Return the (x, y) coordinate for the center point of the cell that contains the specified text.  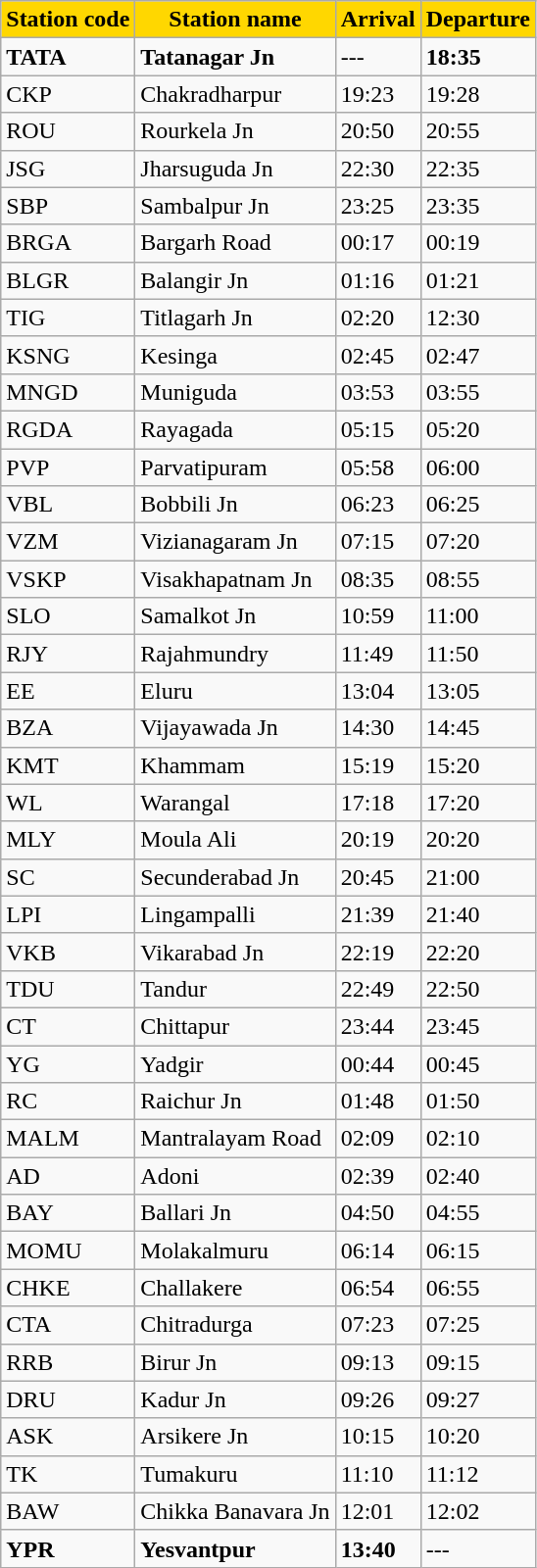
ROU (69, 131)
13:40 (378, 1548)
Vikarabad Jn (235, 952)
02:45 (378, 355)
MNGD (69, 392)
VBL (69, 505)
TDU (69, 989)
Birur Jn (235, 1362)
03:53 (378, 392)
Tatanagar Jn (235, 57)
Raichur Jn (235, 1102)
02:40 (478, 1176)
MLY (69, 840)
21:40 (478, 914)
08:55 (478, 579)
00:19 (478, 243)
VKB (69, 952)
CTA (69, 1325)
12:01 (378, 1511)
02:39 (378, 1176)
Visakhapatnam Jn (235, 579)
20:50 (378, 131)
01:50 (478, 1102)
Chikka Banavara Jn (235, 1511)
00:17 (378, 243)
15:19 (378, 765)
05:20 (478, 429)
14:30 (378, 728)
06:54 (378, 1288)
VZM (69, 542)
Challakere (235, 1288)
19:28 (478, 94)
21:00 (478, 877)
RJY (69, 654)
PVP (69, 467)
22:30 (378, 169)
Parvatipuram (235, 467)
SLO (69, 616)
Eluru (235, 691)
Tumakuru (235, 1474)
BAY (69, 1213)
Arrival (378, 20)
LPI (69, 914)
Jharsuguda Jn (235, 169)
07:25 (478, 1325)
22:49 (378, 989)
Kesinga (235, 355)
22:19 (378, 952)
09:27 (478, 1399)
Tandur (235, 989)
06:25 (478, 505)
02:09 (378, 1139)
07:20 (478, 542)
Moula Ali (235, 840)
Sambalpur Jn (235, 206)
00:45 (478, 1063)
11:50 (478, 654)
CT (69, 1026)
RC (69, 1102)
KSNG (69, 355)
12:30 (478, 318)
Station code (69, 20)
11:49 (378, 654)
10:59 (378, 616)
Vijayawada Jn (235, 728)
19:23 (378, 94)
Chitradurga (235, 1325)
10:20 (478, 1437)
ASK (69, 1437)
VSKP (69, 579)
Departure (478, 20)
Mantralayam Road (235, 1139)
Yadgir (235, 1063)
23:45 (478, 1026)
06:14 (378, 1250)
Molakalmuru (235, 1250)
09:15 (478, 1362)
CHKE (69, 1288)
20:55 (478, 131)
13:04 (378, 691)
SBP (69, 206)
23:44 (378, 1026)
TIG (69, 318)
05:58 (378, 467)
AD (69, 1176)
21:39 (378, 914)
TATA (69, 57)
15:20 (478, 765)
JSG (69, 169)
Samalkot Jn (235, 616)
BLGR (69, 280)
23:25 (378, 206)
02:47 (478, 355)
WL (69, 803)
Station name (235, 20)
17:18 (378, 803)
Secunderabad Jn (235, 877)
20:20 (478, 840)
20:19 (378, 840)
09:26 (378, 1399)
SC (69, 877)
MOMU (69, 1250)
RRB (69, 1362)
14:45 (478, 728)
Chittapur (235, 1026)
Lingampalli (235, 914)
01:16 (378, 280)
11:00 (478, 616)
22:35 (478, 169)
02:20 (378, 318)
08:35 (378, 579)
06:15 (478, 1250)
Kadur Jn (235, 1399)
23:35 (478, 206)
11:12 (478, 1474)
01:21 (478, 280)
02:10 (478, 1139)
09:13 (378, 1362)
Vizianagaram Jn (235, 542)
10:15 (378, 1437)
05:15 (378, 429)
06:23 (378, 505)
Ballari Jn (235, 1213)
EE (69, 691)
07:15 (378, 542)
13:05 (478, 691)
22:50 (478, 989)
01:48 (378, 1102)
Balangir Jn (235, 280)
00:44 (378, 1063)
Adoni (235, 1176)
DRU (69, 1399)
Arsikere Jn (235, 1437)
22:20 (478, 952)
07:23 (378, 1325)
Chakradharpur (235, 94)
04:55 (478, 1213)
YPR (69, 1548)
Rayagada (235, 429)
17:20 (478, 803)
Rourkela Jn (235, 131)
BZA (69, 728)
11:10 (378, 1474)
06:00 (478, 467)
Muniguda (235, 392)
Bargarh Road (235, 243)
RGDA (69, 429)
TK (69, 1474)
Bobbili Jn (235, 505)
YG (69, 1063)
Yesvantpur (235, 1548)
BAW (69, 1511)
BRGA (69, 243)
CKP (69, 94)
MALM (69, 1139)
KMT (69, 765)
04:50 (378, 1213)
Khammam (235, 765)
Warangal (235, 803)
Rajahmundry (235, 654)
20:45 (378, 877)
06:55 (478, 1288)
12:02 (478, 1511)
03:55 (478, 392)
18:35 (478, 57)
Titlagarh Jn (235, 318)
